From the cell containing the given text, extract its center point as [X, Y] coordinate. 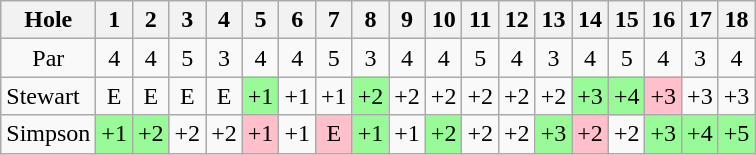
10 [444, 20]
14 [590, 20]
6 [298, 20]
15 [626, 20]
12 [518, 20]
9 [408, 20]
Simpson [48, 134]
16 [664, 20]
+5 [736, 134]
Stewart [48, 96]
8 [370, 20]
11 [480, 20]
1 [114, 20]
7 [334, 20]
13 [554, 20]
17 [700, 20]
2 [150, 20]
Hole [48, 20]
Par [48, 58]
18 [736, 20]
